Detect which cell encompasses the target text, then output its [x, y] center coordinate. 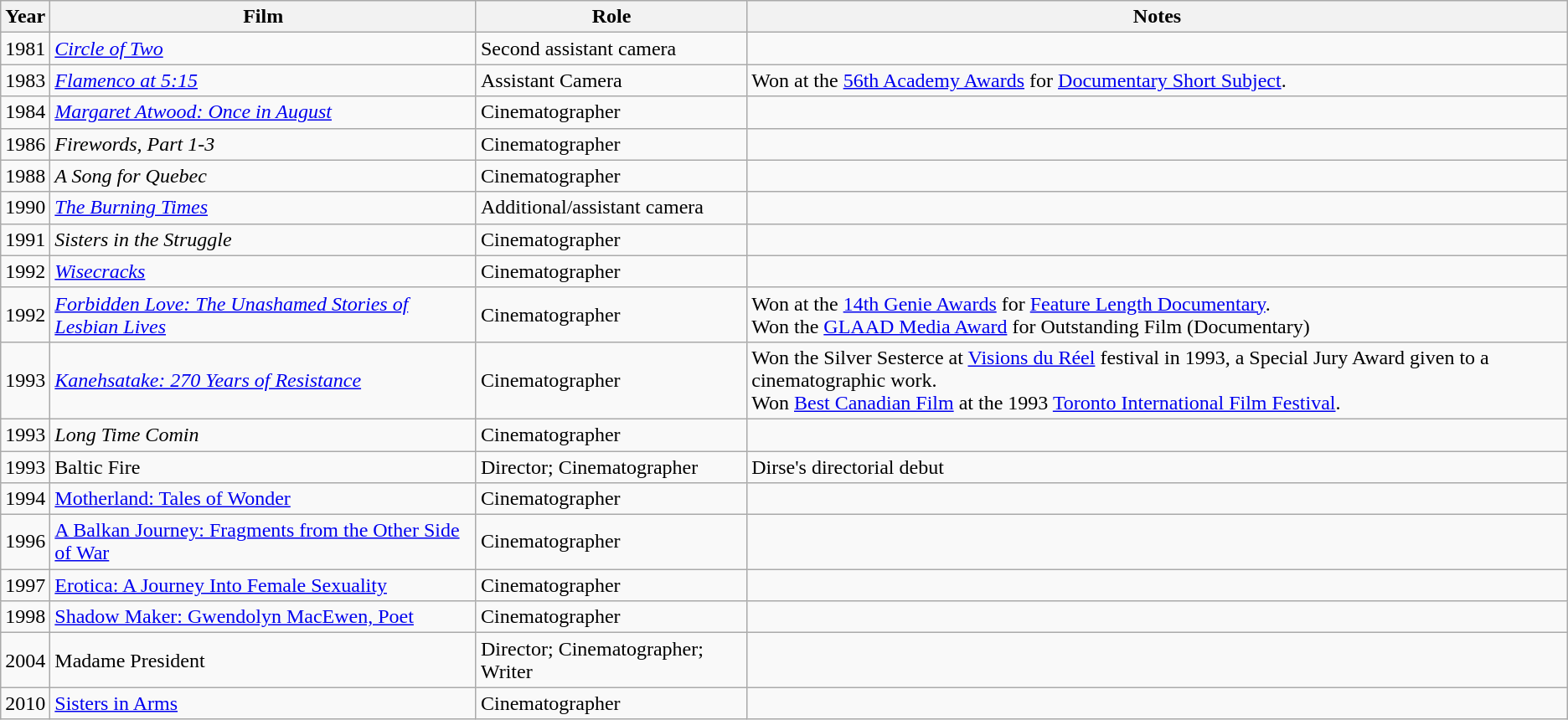
1994 [25, 499]
2004 [25, 660]
Role [611, 17]
Notes [1158, 17]
Kanehsatake: 270 Years of Resistance [263, 380]
Circle of Two [263, 49]
Firewords, Part 1-3 [263, 144]
Shadow Maker: Gwendolyn MacEwen, Poet [263, 617]
Madame President [263, 660]
1997 [25, 585]
Wisecracks [263, 271]
Won at the 56th Academy Awards for Documentary Short Subject. [1158, 80]
Film [263, 17]
1983 [25, 80]
Margaret Atwood: Once in August [263, 112]
Baltic Fire [263, 466]
The Burning Times [263, 208]
Dirse's directorial debut [1158, 466]
Won at the 14th Genie Awards for Feature Length Documentary.Won the GLAAD Media Award for Outstanding Film (Documentary) [1158, 315]
1986 [25, 144]
Second assistant camera [611, 49]
Motherland: Tales of Wonder [263, 499]
Long Time Comin [263, 435]
Director; Cinematographer; Writer [611, 660]
1984 [25, 112]
Additional/assistant camera [611, 208]
Flamenco at 5:15 [263, 80]
Sisters in the Struggle [263, 239]
Director; Cinematographer [611, 466]
1991 [25, 239]
A Song for Quebec [263, 176]
Year [25, 17]
2010 [25, 703]
1996 [25, 543]
1998 [25, 617]
A Balkan Journey: Fragments from the Other Side of War [263, 543]
Forbidden Love: The Unashamed Stories of Lesbian Lives [263, 315]
1981 [25, 49]
1990 [25, 208]
Assistant Camera [611, 80]
Erotica: A Journey Into Female Sexuality [263, 585]
Sisters in Arms [263, 703]
1988 [25, 176]
